Capture the cell that displays the provided text and extract its [X, Y] central coordinate. 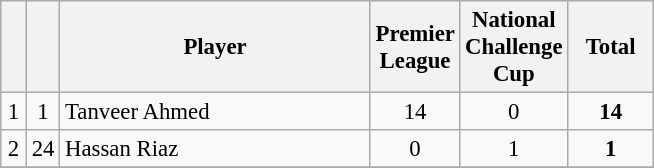
Hassan Riaz [216, 149]
Total [611, 47]
2 [14, 149]
Tanveer Ahmed [216, 112]
National Challenge Cup [514, 47]
Player [216, 47]
24 [42, 149]
Premier League [414, 47]
